For the text-containing cell, return its midpoint in [x, y] coordinate format. 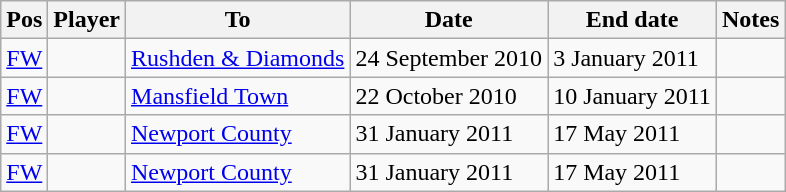
3 January 2011 [632, 58]
24 September 2010 [449, 58]
Date [449, 20]
Mansfield Town [238, 96]
22 October 2010 [449, 96]
Notes [750, 20]
Rushden & Diamonds [238, 58]
Pos [24, 20]
To [238, 20]
End date [632, 20]
10 January 2011 [632, 96]
Player [87, 20]
